Detect which cell encompasses the target text, then output its [X, Y] center coordinate. 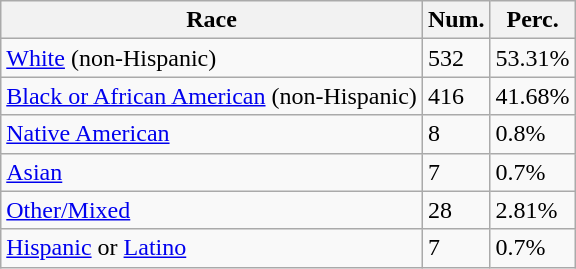
Other/Mixed [212, 210]
Race [212, 20]
2.81% [532, 210]
0.8% [532, 134]
Num. [456, 20]
8 [456, 134]
53.31% [532, 58]
28 [456, 210]
416 [456, 96]
Perc. [532, 20]
Hispanic or Latino [212, 248]
41.68% [532, 96]
Black or African American (non-Hispanic) [212, 96]
White (non-Hispanic) [212, 58]
532 [456, 58]
Native American [212, 134]
Asian [212, 172]
